Determine the (X, Y) coordinate at the center of the cell enclosing the given text.  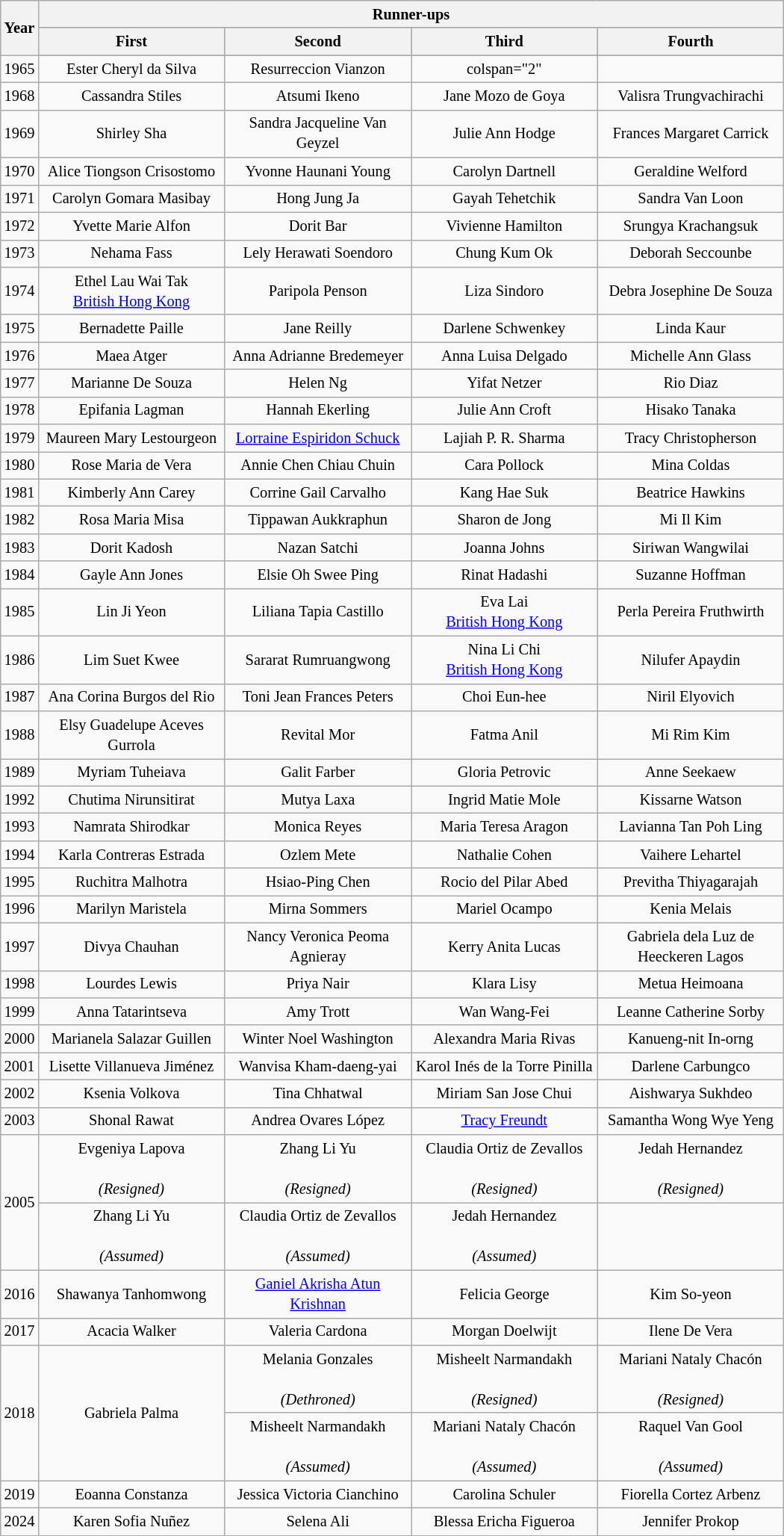
Cassandra Stiles (131, 96)
Nathalie Cohen (504, 855)
Samantha Wong Wye Yeng (691, 1121)
Tippawan Aukkraphun (318, 520)
Anna Luisa Delgado (504, 356)
Wan Wang-Fei (504, 1012)
Chung Kum Ok (504, 254)
2000 (19, 1038)
Ingrid Matie Mole (504, 799)
Nazan Satchi (318, 547)
Rosa Maria Misa (131, 520)
Toni Jean Frances Peters (318, 698)
Ester Cheryl da Silva (131, 69)
1984 (19, 575)
Lajiah P. R. Sharma (504, 438)
1971 (19, 199)
1976 (19, 356)
Klara Lisy (504, 985)
Raquel Van Gool(Assumed) (691, 1446)
Marilyn Maristela (131, 908)
Lourdes Lewis (131, 985)
Gabriela dela Luz de Heeckeren Lagos (691, 947)
Nancy Veronica Peoma Agnieray (318, 947)
Dorit Bar (318, 226)
1977 (19, 383)
Hsiao-Ping Chen (318, 882)
Metua Heimoana (691, 985)
Morgan Doelwijt (504, 1331)
Maureen Mary Lestourgeon (131, 438)
Ksenia Volkova (131, 1094)
Fourth (691, 42)
Mariani Nataly Chacón(Resigned) (691, 1379)
Kim So-yeon (691, 1294)
First (131, 42)
Kang Hae Suk (504, 493)
Lorraine Espiridon Schuck (318, 438)
Kimberly Ann Carey (131, 493)
Marianela Salazar Guillen (131, 1038)
Hisako Tanaka (691, 411)
Namrata Shirodkar (131, 826)
Elsy Guadelupe Aceves Gurrola (131, 734)
1993 (19, 826)
Suzanne Hoffman (691, 575)
Eoanna Constanza (131, 1494)
Mi Il Kim (691, 520)
Sandra Jacqueline Van Geyzel (318, 134)
Monica Reyes (318, 826)
Leanne Catherine Sorby (691, 1012)
Darlene Schwenkey (504, 329)
Year (19, 27)
Elsie Oh Swee Ping (318, 575)
Gayle Ann Jones (131, 575)
Tracy Christopherson (691, 438)
Linda Kaur (691, 329)
Karol Inés de la Torre Pinilla (504, 1067)
1988 (19, 734)
Galit Farber (318, 772)
Andrea Ovares López (318, 1121)
Jedah Hernandez(Assumed) (504, 1236)
Second (318, 42)
1979 (19, 438)
1992 (19, 799)
Julie Ann Hodge (504, 134)
1996 (19, 908)
Misheelt Narmandakh(Resigned) (504, 1379)
Rio Diaz (691, 383)
Geraldine Welford (691, 172)
Carolina Schuler (504, 1494)
1969 (19, 134)
Previtha Thiyagarajah (691, 882)
Valisra Trungvachirachi (691, 96)
2016 (19, 1294)
Darlene Carbungco (691, 1067)
Miriam San Jose Chui (504, 1094)
Aishwarya Sukhdeo (691, 1094)
Jedah Hernandez(Resigned) (691, 1168)
Liliana Tapia Castillo (318, 612)
Annie Chen Chiau Chuin (318, 465)
colspan="2" (504, 69)
Wanvisa Kham-daeng-yai (318, 1067)
Deborah Seccounbe (691, 254)
1987 (19, 698)
Shawanya Tanhomwong (131, 1294)
Jessica Victoria Cianchino (318, 1494)
Lavianna Tan Poh Ling (691, 826)
Jane Mozo de Goya (504, 96)
1997 (19, 947)
Alexandra Maria Rivas (504, 1038)
Nina Li Chi British Hong Kong (504, 660)
Lisette Villanueva Jiménez (131, 1067)
Ruchitra Malhotra (131, 882)
Marianne De Souza (131, 383)
Gabriela Palma (131, 1412)
Myriam Tuheiava (131, 772)
Rose Maria de Vera (131, 465)
Atsumi Ikeno (318, 96)
Michelle Ann Glass (691, 356)
Sharon de Jong (504, 520)
Maea Atger (131, 356)
Epifania Lagman (131, 411)
Julie Ann Croft (504, 411)
Runner-ups (411, 13)
Mi Rim Kim (691, 734)
Anne Seekaew (691, 772)
Liza Sindoro (504, 291)
Fatma Anil (504, 734)
1982 (19, 520)
Choi Eun-hee (504, 698)
Yifat Netzer (504, 383)
Zhang Li Yu(Assumed) (131, 1236)
2017 (19, 1331)
Srungya Krachangsuk (691, 226)
Mariel Ocampo (504, 908)
Alice Tiongson Crisostomo (131, 172)
Ozlem Mete (318, 855)
Zhang Li Yu(Resigned) (318, 1168)
1965 (19, 69)
Gloria Petrovic (504, 772)
1973 (19, 254)
Mariani Nataly Chacón(Assumed) (504, 1446)
Lely Herawati Soendoro (318, 254)
1998 (19, 985)
Karla Contreras Estrada (131, 855)
2024 (19, 1521)
Winter Noel Washington (318, 1038)
Tracy Freundt (504, 1121)
Tina Chhatwal (318, 1094)
Sandra Van Loon (691, 199)
Frances Margaret Carrick (691, 134)
Valeria Cardona (318, 1331)
Revital Mor (318, 734)
Nehama Fass (131, 254)
1978 (19, 411)
Vaihere Lehartel (691, 855)
Resurreccion Vianzon (318, 69)
Joanna Johns (504, 547)
Claudia Ortiz de Zevallos(Assumed) (318, 1236)
Gayah Tehetchik (504, 199)
2005 (19, 1203)
Claudia Ortiz de Zevallos(Resigned) (504, 1168)
Evgeniya Lapova(Resigned) (131, 1168)
Niril Elyovich (691, 698)
Melania Gonzales(Dethroned) (318, 1379)
1975 (19, 329)
1985 (19, 612)
Perla Pereira Fruthwirth (691, 612)
Kissarne Watson (691, 799)
Kenia Melais (691, 908)
Debra Josephine De Souza (691, 291)
Hong Jung Ja (318, 199)
Nilufer Apaydin (691, 660)
1989 (19, 772)
2003 (19, 1121)
Siriwan Wangwilai (691, 547)
Shirley Sha (131, 134)
Anna Adrianne Bredemeyer (318, 356)
Selena Ali (318, 1521)
Ana Corina Burgos del Rio (131, 698)
1995 (19, 882)
1981 (19, 493)
2002 (19, 1094)
Dorit Kadosh (131, 547)
Cara Pollock (504, 465)
Vivienne Hamilton (504, 226)
Paripola Penson (318, 291)
Mutya Laxa (318, 799)
Yvette Marie Alfon (131, 226)
Jennifer Prokop (691, 1521)
Mirna Sommers (318, 908)
Shonal Rawat (131, 1121)
Corrine Gail Carvalho (318, 493)
Anna Tatarintseva (131, 1012)
Karen Sofia Nuñez (131, 1521)
Mina Coldas (691, 465)
Beatrice Hawkins (691, 493)
Amy Trott (318, 1012)
Lim Suet Kwee (131, 660)
Bernadette Paille (131, 329)
Kanueng-nit In-orng (691, 1038)
Misheelt Narmandakh(Assumed) (318, 1446)
Rocio del Pilar Abed (504, 882)
Helen Ng (318, 383)
Hannah Ekerling (318, 411)
Fiorella Cortez Arbenz (691, 1494)
Ilene De Vera (691, 1331)
Sararat Rumruangwong (318, 660)
1986 (19, 660)
Chutima Nirunsitirat (131, 799)
1974 (19, 291)
Kerry Anita Lucas (504, 947)
1980 (19, 465)
1983 (19, 547)
2018 (19, 1412)
Eva Lai British Hong Kong (504, 612)
1994 (19, 855)
Priya Nair (318, 985)
Rinat Hadashi (504, 575)
Lin Ji Yeon (131, 612)
1968 (19, 96)
Maria Teresa Aragon (504, 826)
Carolyn Dartnell (504, 172)
2001 (19, 1067)
Third (504, 42)
Acacia Walker (131, 1331)
Yvonne Haunani Young (318, 172)
Carolyn Gomara Masibay (131, 199)
2019 (19, 1494)
1999 (19, 1012)
Ganiel Akrisha Atun Krishnan (318, 1294)
1972 (19, 226)
1970 (19, 172)
Jane Reilly (318, 329)
Blessa Ericha Figueroa (504, 1521)
Felicia George (504, 1294)
Ethel Lau Wai Tak British Hong Kong (131, 291)
Divya Chauhan (131, 947)
